For the text-containing cell, return its midpoint in (X, Y) coordinate format. 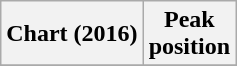
Peak position (189, 34)
Chart (2016) (72, 34)
